Determine the [x, y] coordinate at the center of the cell enclosing the given text.  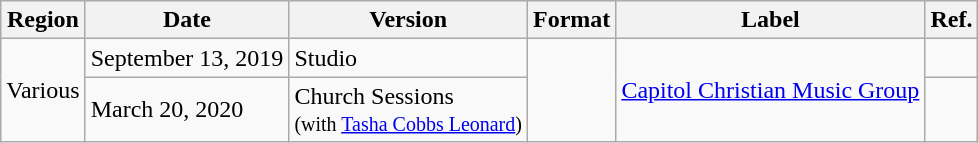
Ref. [952, 20]
Date [187, 20]
Format [571, 20]
Studio [408, 58]
March 20, 2020 [187, 110]
Region [43, 20]
Label [770, 20]
Church Sessions (with Tasha Cobbs Leonard) [408, 110]
Capitol Christian Music Group [770, 90]
Version [408, 20]
September 13, 2019 [187, 58]
Various [43, 90]
